Identify which cell holds the provided text, then report its [X, Y] central coordinate. 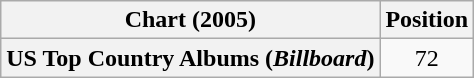
Position [427, 20]
US Top Country Albums (Billboard) [190, 58]
72 [427, 58]
Chart (2005) [190, 20]
